Return the [X, Y] coordinate for the center point of the cell that contains the specified text.  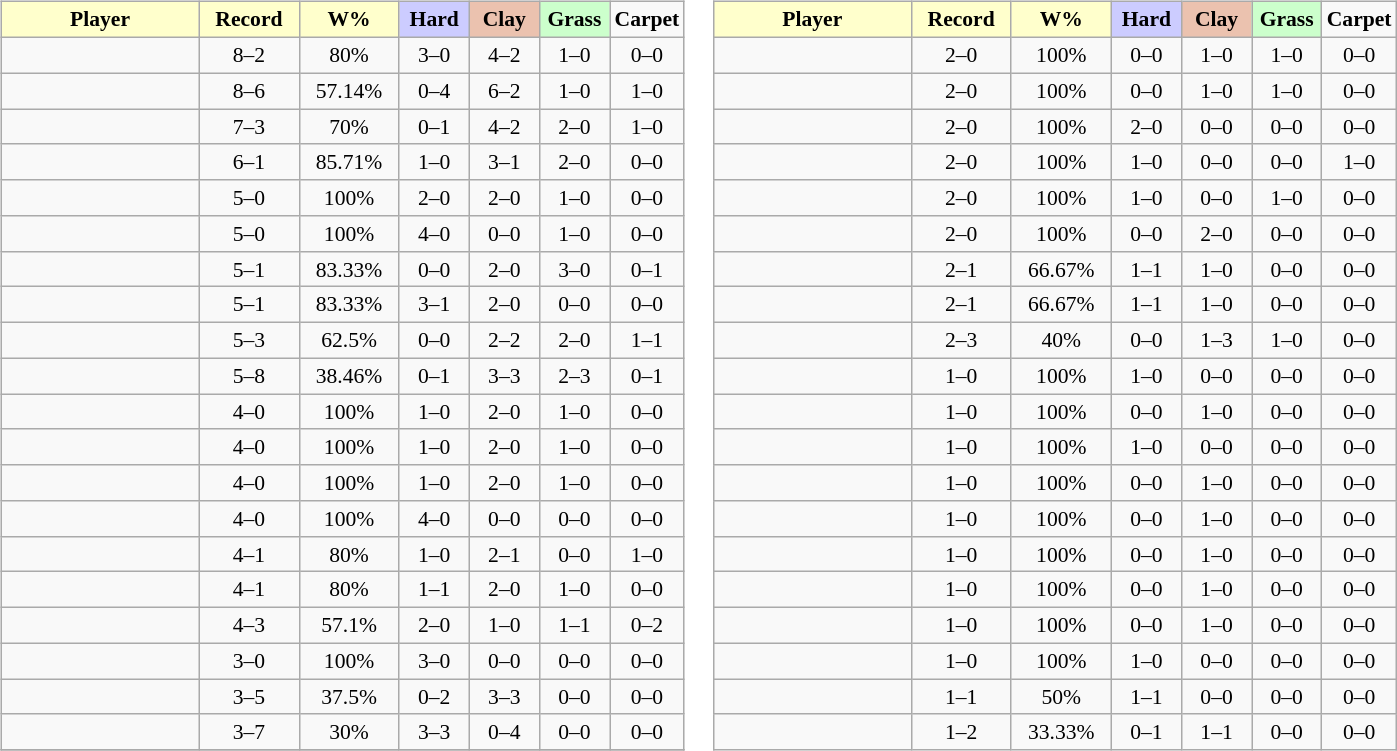
5–3 [249, 340]
62.5% [349, 340]
57.1% [349, 625]
4–3 [249, 625]
6–2 [504, 91]
8–6 [249, 91]
1–2 [961, 732]
8–2 [249, 55]
30% [349, 732]
5–8 [249, 376]
57.14% [349, 91]
6–1 [249, 162]
1–3 [1216, 340]
33.33% [1061, 732]
40% [1061, 340]
38.46% [349, 376]
7–3 [249, 127]
85.71% [349, 162]
3–5 [249, 697]
50% [1061, 697]
3–7 [249, 732]
70% [349, 127]
2–2 [504, 340]
37.5% [349, 697]
